Scan for the cell matching the given text and deliver its [X, Y] coordinate at center. 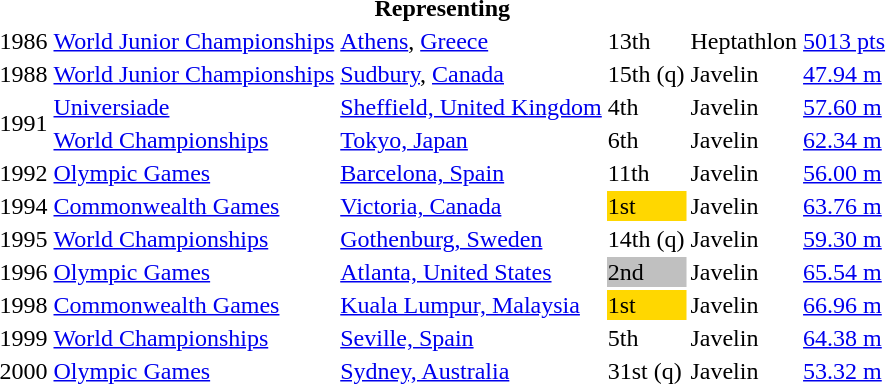
13th [646, 41]
Tokyo, Japan [472, 140]
Heptathlon [744, 41]
Universiade [194, 107]
14th (q) [646, 239]
Barcelona, Spain [472, 173]
6th [646, 140]
Sudbury, Canada [472, 74]
15th (q) [646, 74]
Athens, Greece [472, 41]
Seville, Spain [472, 338]
4th [646, 107]
Gothenburg, Sweden [472, 239]
Sheffield, United Kingdom [472, 107]
Kuala Lumpur, Malaysia [472, 305]
2nd [646, 272]
5th [646, 338]
Atlanta, United States [472, 272]
11th [646, 173]
Victoria, Canada [472, 206]
